Return the [X, Y] coordinate for the center point of the cell that contains the specified text.  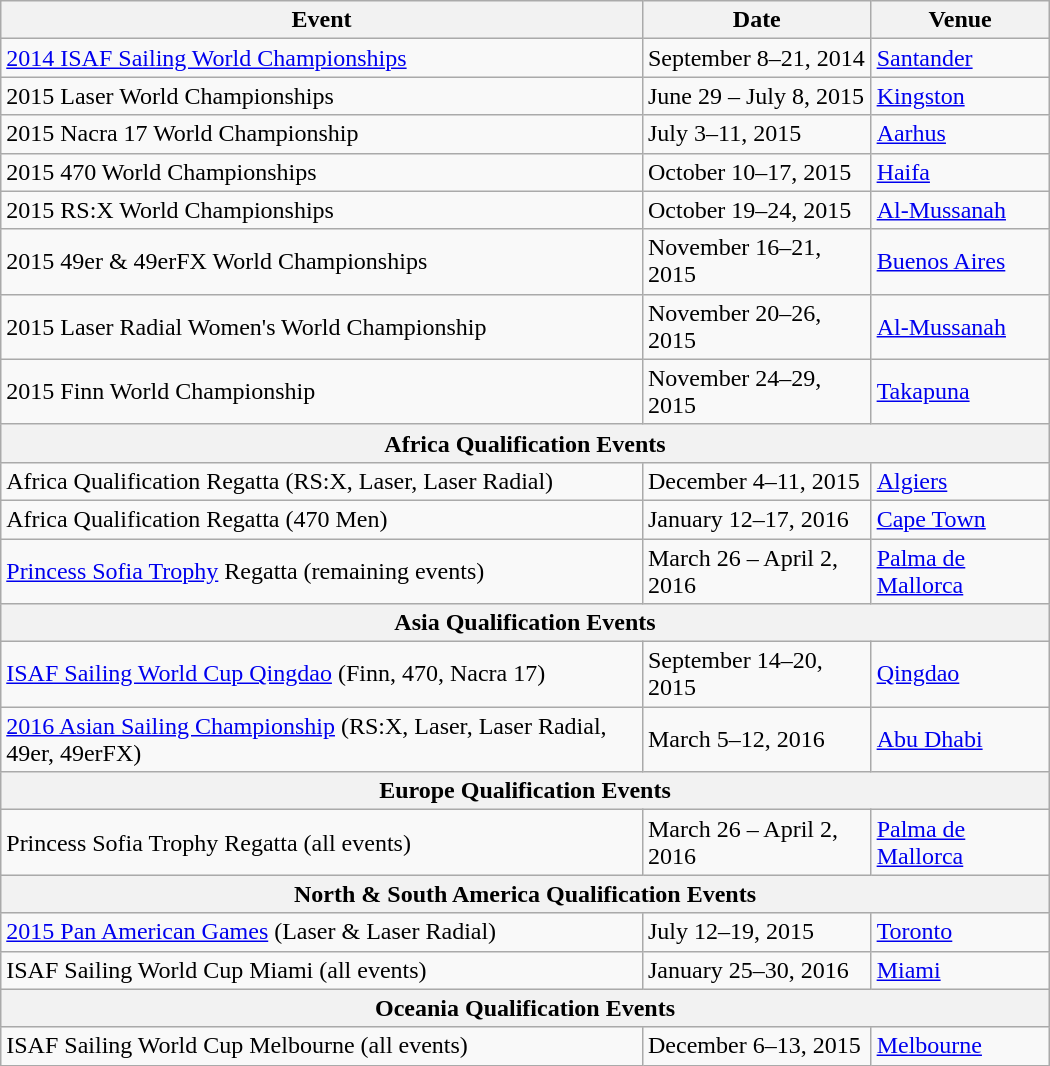
Algiers [960, 481]
Oceania Qualification Events [525, 1008]
2015 Nacra 17 World Championship [322, 134]
September 8–21, 2014 [756, 58]
Abu Dhabi [960, 740]
November 16–21, 2015 [756, 262]
ISAF Sailing World Cup Miami (all events) [322, 970]
January 12–17, 2016 [756, 519]
Kingston [960, 96]
Melbourne [960, 1046]
November 20–26, 2015 [756, 326]
2015 Laser World Championships [322, 96]
Qingdao [960, 674]
Princess Sofia Trophy Regatta (all events) [322, 842]
Princess Sofia Trophy Regatta (remaining events) [322, 570]
Africa Qualification Events [525, 443]
March 5–12, 2016 [756, 740]
ISAF Sailing World Cup Qingdao (Finn, 470, Nacra 17) [322, 674]
Date [756, 20]
Venue [960, 20]
Europe Qualification Events [525, 791]
2015 Laser Radial Women's World Championship [322, 326]
Miami [960, 970]
Toronto [960, 932]
September 14–20, 2015 [756, 674]
North & South America Qualification Events [525, 894]
October 19–24, 2015 [756, 210]
October 10–17, 2015 [756, 172]
Cape Town [960, 519]
July 12–19, 2015 [756, 932]
Africa Qualification Regatta (RS:X, Laser, Laser Radial) [322, 481]
Africa Qualification Regatta (470 Men) [322, 519]
Takapuna [960, 392]
Santander [960, 58]
2015 Pan American Games (Laser & Laser Radial) [322, 932]
June 29 – July 8, 2015 [756, 96]
2016 Asian Sailing Championship (RS:X, Laser, Laser Radial, 49er, 49erFX) [322, 740]
2015 470 World Championships [322, 172]
Haifa [960, 172]
2015 49er & 49erFX World Championships [322, 262]
Buenos Aires [960, 262]
2015 Finn World Championship [322, 392]
November 24–29, 2015 [756, 392]
December 4–11, 2015 [756, 481]
Event [322, 20]
July 3–11, 2015 [756, 134]
Aarhus [960, 134]
2015 RS:X World Championships [322, 210]
2014 ISAF Sailing World Championships [322, 58]
December 6–13, 2015 [756, 1046]
ISAF Sailing World Cup Melbourne (all events) [322, 1046]
January 25–30, 2016 [756, 970]
Asia Qualification Events [525, 623]
